For the text-containing cell, return its midpoint in (X, Y) coordinate format. 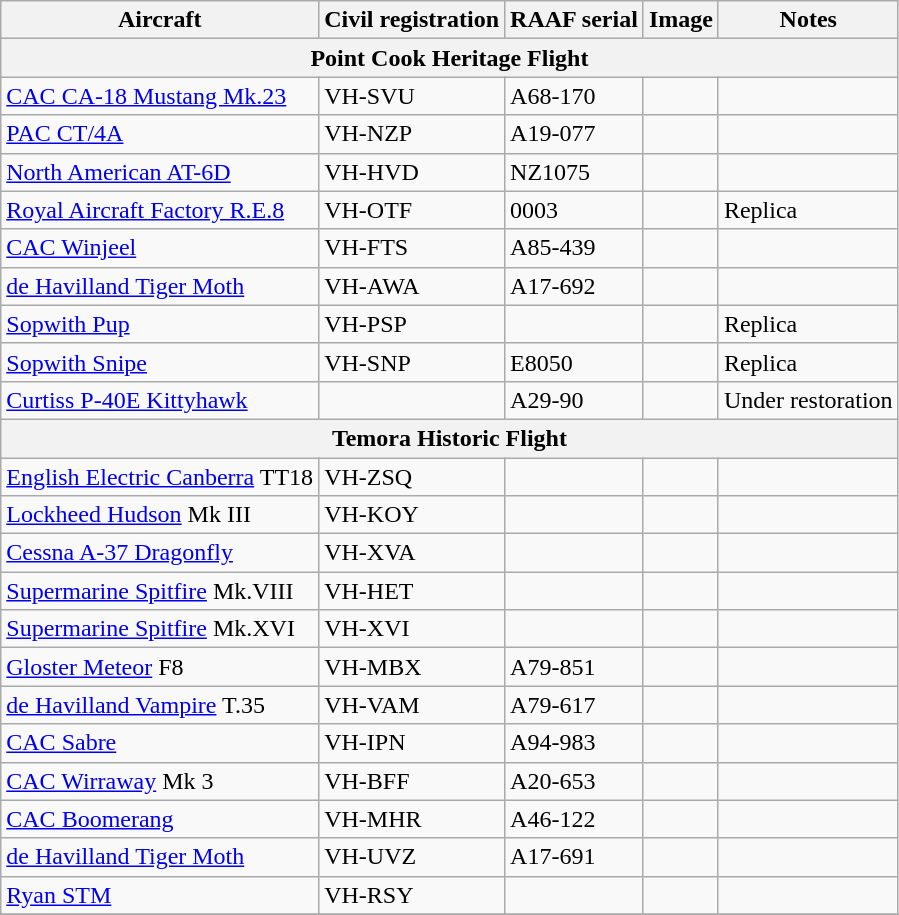
PAC CT/4A (160, 134)
Royal Aircraft Factory R.E.8 (160, 210)
A17-692 (574, 286)
Sopwith Pup (160, 324)
Curtiss P-40E Kittyhawk (160, 400)
VH-XVA (412, 553)
VH-VAM (412, 705)
A79-617 (574, 705)
Temora Historic Flight (450, 438)
VH-SNP (412, 362)
VH-BFF (412, 781)
CAC Wirraway Mk 3 (160, 781)
CAC CA-18 Mustang Mk.23 (160, 96)
Cessna A-37 Dragonfly (160, 553)
VH-FTS (412, 248)
Image (680, 20)
A19-077 (574, 134)
CAC Winjeel (160, 248)
Sopwith Snipe (160, 362)
VH-AWA (412, 286)
VH-MHR (412, 819)
0003 (574, 210)
A17-691 (574, 857)
A94-983 (574, 743)
VH-OTF (412, 210)
CAC Sabre (160, 743)
VH-MBX (412, 667)
Point Cook Heritage Flight (450, 58)
VH-IPN (412, 743)
VH-PSP (412, 324)
RAAF serial (574, 20)
A85-439 (574, 248)
NZ1075 (574, 172)
A20-653 (574, 781)
A79-851 (574, 667)
Civil registration (412, 20)
A29-90 (574, 400)
English Electric Canberra TT18 (160, 477)
Aircraft (160, 20)
Under restoration (808, 400)
VH-KOY (412, 515)
Lockheed Hudson Mk III (160, 515)
VH-XVI (412, 629)
Ryan STM (160, 895)
VH-HET (412, 591)
Supermarine Spitfire Mk.VIII (160, 591)
VH-SVU (412, 96)
VH-NZP (412, 134)
E8050 (574, 362)
North American AT-6D (160, 172)
Notes (808, 20)
CAC Boomerang (160, 819)
A46-122 (574, 819)
de Havilland Vampire T.35 (160, 705)
VH-HVD (412, 172)
A68-170 (574, 96)
VH-UVZ (412, 857)
Gloster Meteor F8 (160, 667)
VH-RSY (412, 895)
VH-ZSQ (412, 477)
Supermarine Spitfire Mk.XVI (160, 629)
